Locate the cell with the specified text and output its (X, Y) center coordinate. 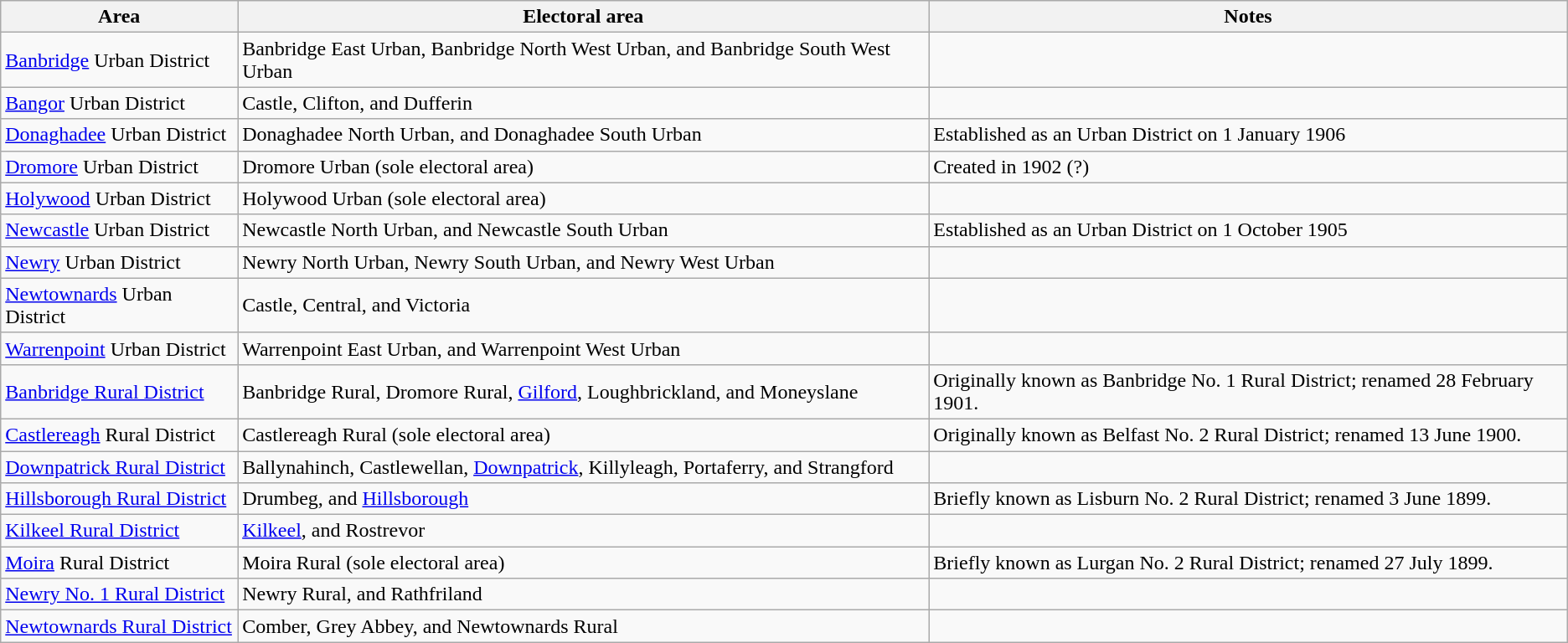
Moira Rural District (119, 563)
Banbridge East Urban, Banbridge North West Urban, and Banbridge South West Urban (583, 60)
Castlereagh Rural (sole electoral area) (583, 435)
Notes (1248, 17)
Downpatrick Rural District (119, 466)
Hillsborough Rural District (119, 499)
Dromore Urban District (119, 167)
Banbridge Urban District (119, 60)
Dromore Urban (sole electoral area) (583, 167)
Newcastle North Urban, and Newcastle South Urban (583, 230)
Established as an Urban District on 1 October 1905 (1248, 230)
Originally known as Banbridge No. 1 Rural District; renamed 28 February 1901. (1248, 392)
Newry No. 1 Rural District (119, 594)
Established as an Urban District on 1 January 1906 (1248, 135)
Created in 1902 (?) (1248, 167)
Comber, Grey Abbey, and Newtownards Rural (583, 626)
Newtownards Urban District (119, 305)
Briefly known as Lurgan No. 2 Rural District; renamed 27 July 1899. (1248, 563)
Newry Urban District (119, 262)
Castlereagh Rural District (119, 435)
Castle, Central, and Victoria (583, 305)
Originally known as Belfast No. 2 Rural District; renamed 13 June 1900. (1248, 435)
Ballynahinch, Castlewellan, Downpatrick, Killyleagh, Portaferry, and Strangford (583, 466)
Donaghadee Urban District (119, 135)
Bangor Urban District (119, 103)
Banbridge Rural District (119, 392)
Area (119, 17)
Newtownards Rural District (119, 626)
Holywood Urban (sole electoral area) (583, 198)
Newcastle Urban District (119, 230)
Kilkeel, and Rostrevor (583, 531)
Newry North Urban, Newry South Urban, and Newry West Urban (583, 262)
Newry Rural, and Rathfriland (583, 594)
Donaghadee North Urban, and Donaghadee South Urban (583, 135)
Electoral area (583, 17)
Castle, Clifton, and Dufferin (583, 103)
Warrenpoint Urban District (119, 348)
Warrenpoint East Urban, and Warrenpoint West Urban (583, 348)
Kilkeel Rural District (119, 531)
Briefly known as Lisburn No. 2 Rural District; renamed 3 June 1899. (1248, 499)
Moira Rural (sole electoral area) (583, 563)
Banbridge Rural, Dromore Rural, Gilford, Loughbrickland, and Moneyslane (583, 392)
Holywood Urban District (119, 198)
Drumbeg, and Hillsborough (583, 499)
